Capture the cell that displays the provided text and extract its [X, Y] central coordinate. 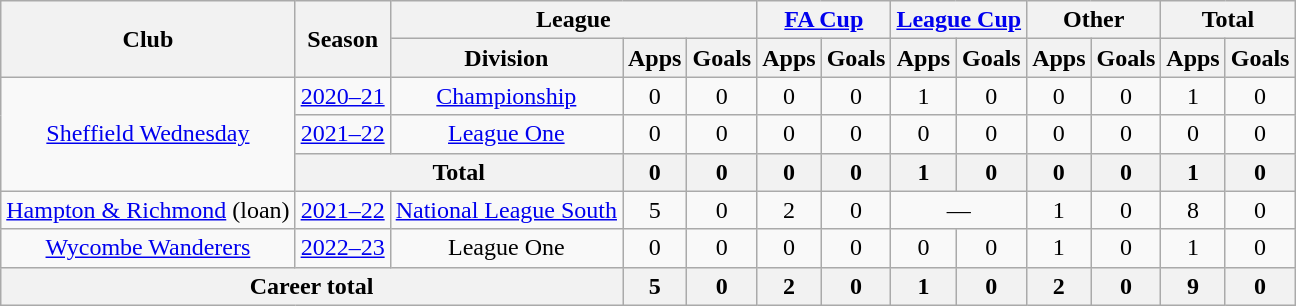
Other [1094, 20]
League Cup [959, 20]
Wycombe Wanderers [148, 248]
National League South [506, 210]
League [574, 20]
2022–23 [342, 248]
Season [342, 39]
9 [1193, 286]
FA Cup [824, 20]
Division [506, 58]
Sheffield Wednesday [148, 134]
Championship [506, 96]
Hampton & Richmond (loan) [148, 210]
Career total [312, 286]
— [959, 210]
2020–21 [342, 96]
Club [148, 39]
8 [1193, 210]
